Find where the given text appears and provide that cell's center as (X, Y) coordinate. 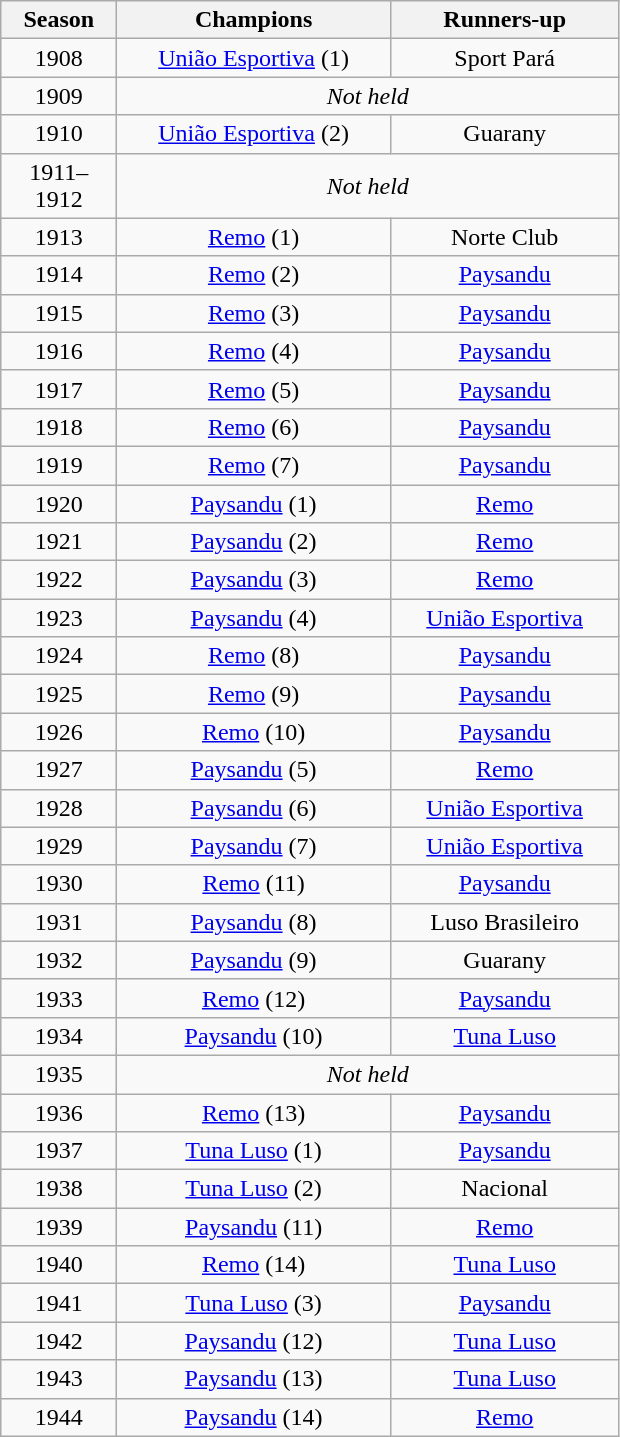
Paysandu (2) (254, 542)
Paysandu (14) (254, 1417)
Paysandu (10) (254, 1036)
Paysandu (6) (254, 808)
Paysandu (3) (254, 580)
1918 (59, 427)
1923 (59, 618)
1941 (59, 1303)
Remo (9) (254, 694)
Remo (6) (254, 427)
Remo (10) (254, 732)
Paysandu (13) (254, 1379)
1939 (59, 1227)
1917 (59, 389)
1935 (59, 1074)
Paysandu (12) (254, 1341)
Remo (14) (254, 1265)
1929 (59, 846)
1915 (59, 313)
Remo (4) (254, 351)
1931 (59, 922)
Paysandu (4) (254, 618)
1916 (59, 351)
1942 (59, 1341)
1943 (59, 1379)
1920 (59, 503)
União Esportiva (1) (254, 58)
Nacional (504, 1189)
1911–1912 (59, 186)
1928 (59, 808)
Tuna Luso (2) (254, 1189)
1938 (59, 1189)
1936 (59, 1113)
1925 (59, 694)
1930 (59, 884)
Remo (11) (254, 884)
Champions (254, 20)
1922 (59, 580)
1934 (59, 1036)
Paysandu (5) (254, 770)
Sport Pará (504, 58)
1940 (59, 1265)
Remo (8) (254, 656)
Tuna Luso (3) (254, 1303)
1921 (59, 542)
1910 (59, 134)
1932 (59, 960)
Remo (12) (254, 998)
Paysandu (1) (254, 503)
União Esportiva (2) (254, 134)
Paysandu (7) (254, 846)
Remo (1) (254, 237)
Remo (3) (254, 313)
1913 (59, 237)
Remo (7) (254, 465)
Remo (13) (254, 1113)
1908 (59, 58)
1924 (59, 656)
1944 (59, 1417)
Paysandu (11) (254, 1227)
Luso Brasileiro (504, 922)
Remo (5) (254, 389)
Norte Club (504, 237)
Tuna Luso (1) (254, 1151)
Season (59, 20)
1933 (59, 998)
1937 (59, 1151)
Runners-up (504, 20)
1926 (59, 732)
Paysandu (9) (254, 960)
1909 (59, 96)
1914 (59, 275)
1919 (59, 465)
Paysandu (8) (254, 922)
1927 (59, 770)
Remo (2) (254, 275)
